From the cell containing the given text, extract its center point as (x, y) coordinate. 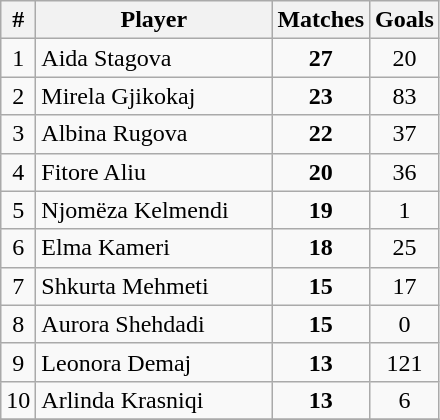
Njomëza Kelmendi (154, 210)
# (18, 20)
36 (405, 172)
Aida Stagova (154, 58)
83 (405, 96)
23 (321, 96)
Goals (405, 20)
Shkurta Mehmeti (154, 286)
Albina Rugova (154, 134)
8 (18, 324)
Leonora Demaj (154, 362)
Player (154, 20)
10 (18, 400)
4 (18, 172)
19 (321, 210)
27 (321, 58)
Mirela Gjikokaj (154, 96)
5 (18, 210)
Elma Kameri (154, 248)
Aurora Shehdadi (154, 324)
3 (18, 134)
18 (321, 248)
37 (405, 134)
2 (18, 96)
7 (18, 286)
25 (405, 248)
Arlinda Krasniqi (154, 400)
Fitore Aliu (154, 172)
0 (405, 324)
22 (321, 134)
9 (18, 362)
Matches (321, 20)
17 (405, 286)
121 (405, 362)
